Capture the cell that displays the provided text and extract its [X, Y] central coordinate. 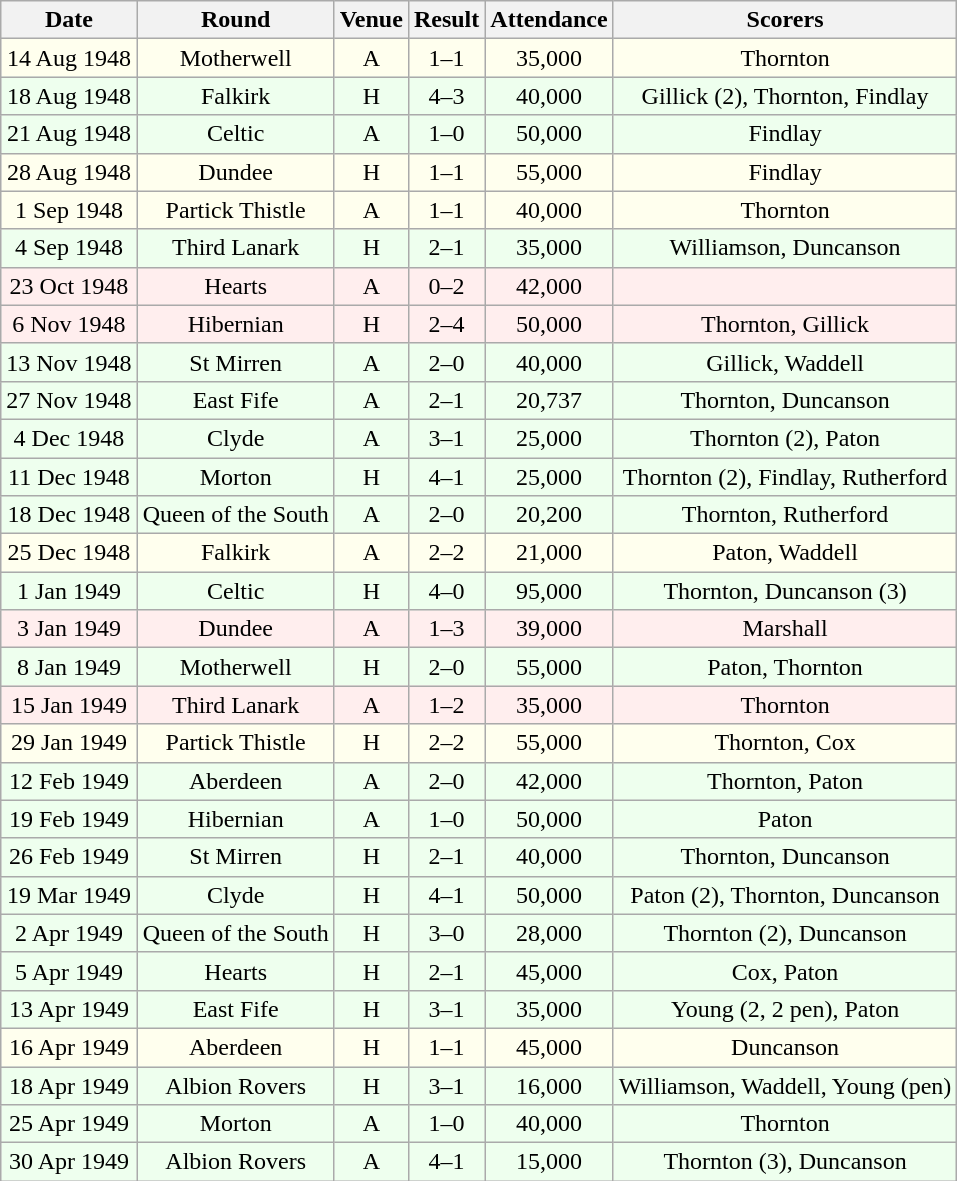
95,000 [549, 591]
Paton [785, 819]
Paton (2), Thornton, Duncanson [785, 895]
6 Nov 1948 [69, 324]
Paton, Thornton [785, 667]
Date [69, 20]
15,000 [549, 1162]
Attendance [549, 20]
Thornton, Paton [785, 781]
Gillick (2), Thornton, Findlay [785, 96]
3 Jan 1949 [69, 629]
21 Aug 1948 [69, 134]
Venue [371, 20]
Result [446, 20]
Thornton, Gillick [785, 324]
Thornton, Duncanson (3) [785, 591]
23 Oct 1948 [69, 286]
Thornton (2), Paton [785, 438]
19 Mar 1949 [69, 895]
4–0 [446, 591]
15 Jan 1949 [69, 705]
Thornton (2), Duncanson [785, 933]
4 Dec 1948 [69, 438]
Round [236, 20]
8 Jan 1949 [69, 667]
21,000 [549, 553]
1–2 [446, 705]
18 Dec 1948 [69, 515]
Thornton (2), Findlay, Rutherford [785, 477]
16 Apr 1949 [69, 1047]
13 Apr 1949 [69, 1009]
2 Apr 1949 [69, 933]
Marshall [785, 629]
5 Apr 1949 [69, 971]
3–0 [446, 933]
Duncanson [785, 1047]
Thornton, Cox [785, 743]
18 Apr 1949 [69, 1085]
25 Apr 1949 [69, 1124]
29 Jan 1949 [69, 743]
20,737 [549, 400]
28,000 [549, 933]
11 Dec 1948 [69, 477]
Scorers [785, 20]
1 Jan 1949 [69, 591]
28 Aug 1948 [69, 172]
16,000 [549, 1085]
0–2 [446, 286]
Williamson, Waddell, Young (pen) [785, 1085]
4 Sep 1948 [69, 248]
Cox, Paton [785, 971]
2–4 [446, 324]
12 Feb 1949 [69, 781]
14 Aug 1948 [69, 58]
27 Nov 1948 [69, 400]
Williamson, Duncanson [785, 248]
Paton, Waddell [785, 553]
Thornton (3), Duncanson [785, 1162]
1–3 [446, 629]
39,000 [549, 629]
18 Aug 1948 [69, 96]
25 Dec 1948 [69, 553]
1 Sep 1948 [69, 210]
26 Feb 1949 [69, 857]
30 Apr 1949 [69, 1162]
4–3 [446, 96]
Young (2, 2 pen), Paton [785, 1009]
Gillick, Waddell [785, 362]
19 Feb 1949 [69, 819]
Thornton, Rutherford [785, 515]
20,200 [549, 515]
13 Nov 1948 [69, 362]
